Provide the (X, Y) coordinate of the cell's center where the given text is located.  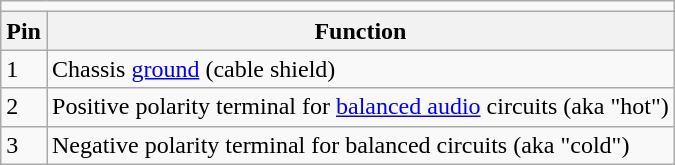
Positive polarity terminal for balanced audio circuits (aka "hot") (360, 107)
3 (24, 145)
Chassis ground (cable shield) (360, 69)
2 (24, 107)
Pin (24, 31)
Negative polarity terminal for balanced circuits (aka "cold") (360, 145)
Function (360, 31)
1 (24, 69)
